For the text-containing cell, return its midpoint in (X, Y) coordinate format. 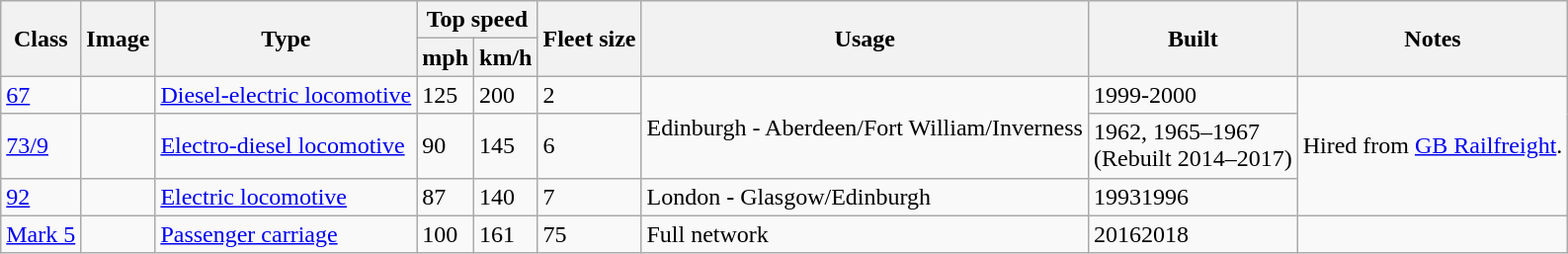
92 (41, 197)
75 (589, 234)
Edinburgh - Aberdeen/Fort William/Inverness (865, 127)
Mark 5 (41, 234)
19931996 (1193, 197)
87 (446, 197)
Full network (865, 234)
100 (446, 234)
6 (589, 146)
73/9 (41, 146)
125 (446, 95)
Type (287, 39)
200 (506, 95)
Top speed (477, 20)
145 (506, 146)
Usage (865, 39)
Diesel-electric locomotive (287, 95)
2 (589, 95)
Electric locomotive (287, 197)
67 (41, 95)
1962, 1965–1967(Rebuilt 2014–2017) (1193, 146)
20162018 (1193, 234)
Image (119, 39)
Notes (1433, 39)
mph (446, 57)
1999-2000 (1193, 95)
140 (506, 197)
7 (589, 197)
Built (1193, 39)
Class (41, 39)
Passenger carriage (287, 234)
London - Glasgow/Edinburgh (865, 197)
Fleet size (589, 39)
Hired from GB Railfreight. (1433, 146)
km/h (506, 57)
Electro-diesel locomotive (287, 146)
161 (506, 234)
90 (446, 146)
